Identify which cell holds the provided text, then report its (x, y) central coordinate. 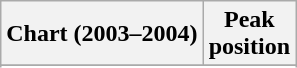
Chart (2003–2004) (102, 34)
Peakposition (249, 34)
